Return the (x, y) coordinate for the center point of the cell that contains the specified text.  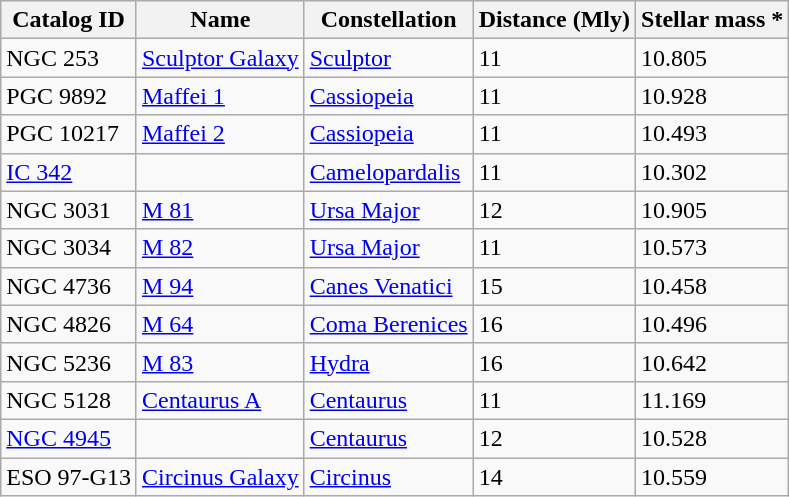
Circinus (388, 477)
14 (554, 477)
10.496 (712, 324)
10.458 (712, 286)
NGC 5128 (69, 400)
M 94 (220, 286)
Canes Venatici (388, 286)
PGC 9892 (69, 96)
NGC 5236 (69, 362)
15 (554, 286)
Catalog ID (69, 20)
M 83 (220, 362)
10.928 (712, 96)
NGC 3034 (69, 248)
Sculptor Galaxy (220, 58)
Name (220, 20)
NGC 4826 (69, 324)
M 64 (220, 324)
M 82 (220, 248)
10.528 (712, 438)
Coma Berenices (388, 324)
PGC 10217 (69, 134)
IC 342 (69, 172)
NGC 4945 (69, 438)
11.169 (712, 400)
10.905 (712, 210)
Constellation (388, 20)
Maffei 1 (220, 96)
10.642 (712, 362)
Maffei 2 (220, 134)
NGC 4736 (69, 286)
Stellar mass * (712, 20)
10.493 (712, 134)
Camelopardalis (388, 172)
10.805 (712, 58)
ESO 97-G13 (69, 477)
Distance (Mly) (554, 20)
Sculptor (388, 58)
Circinus Galaxy (220, 477)
Centaurus A (220, 400)
10.302 (712, 172)
10.559 (712, 477)
Hydra (388, 362)
10.573 (712, 248)
NGC 3031 (69, 210)
M 81 (220, 210)
NGC 253 (69, 58)
